Identify which cell holds the provided text, then report its [x, y] central coordinate. 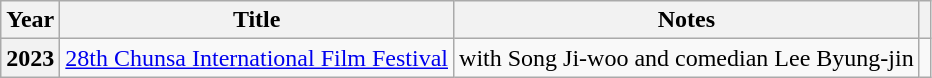
with Song Ji-woo and comedian Lee Byung-jin [687, 58]
Title [257, 20]
Notes [687, 20]
2023 [30, 58]
Year [30, 20]
28th Chunsa International Film Festival [257, 58]
